Provide the [x, y] coordinate of the cell's center where the given text is located.  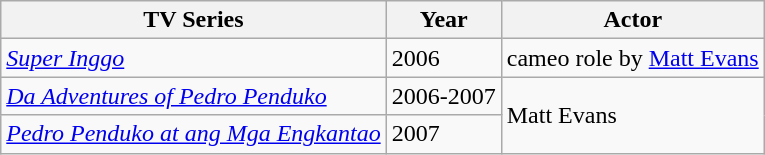
cameo role by Matt Evans [632, 58]
Actor [632, 20]
Matt Evans [632, 115]
Da Adventures of Pedro Penduko [194, 96]
2006-2007 [444, 96]
Super Inggo [194, 58]
2007 [444, 134]
TV Series [194, 20]
2006 [444, 58]
Year [444, 20]
Pedro Penduko at ang Mga Engkantao [194, 134]
